Return the (x, y) coordinate for the center point of the cell that contains the specified text.  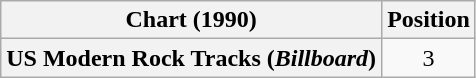
US Modern Rock Tracks (Billboard) (192, 58)
3 (429, 58)
Chart (1990) (192, 20)
Position (429, 20)
